Extract the [X, Y] coordinate from the center of the cell holding the provided text.  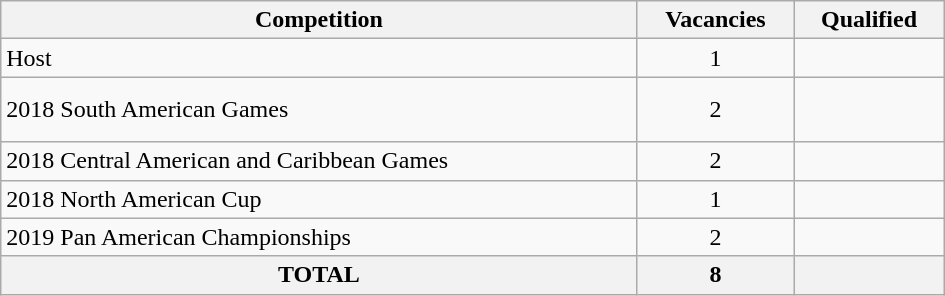
Host [319, 58]
2018 South American Games [319, 110]
Qualified [869, 20]
8 [716, 275]
Vacancies [716, 20]
2018 North American Cup [319, 199]
Competition [319, 20]
2019 Pan American Championships [319, 237]
TOTAL [319, 275]
2018 Central American and Caribbean Games [319, 161]
